Capture the cell that displays the provided text and extract its [X, Y] central coordinate. 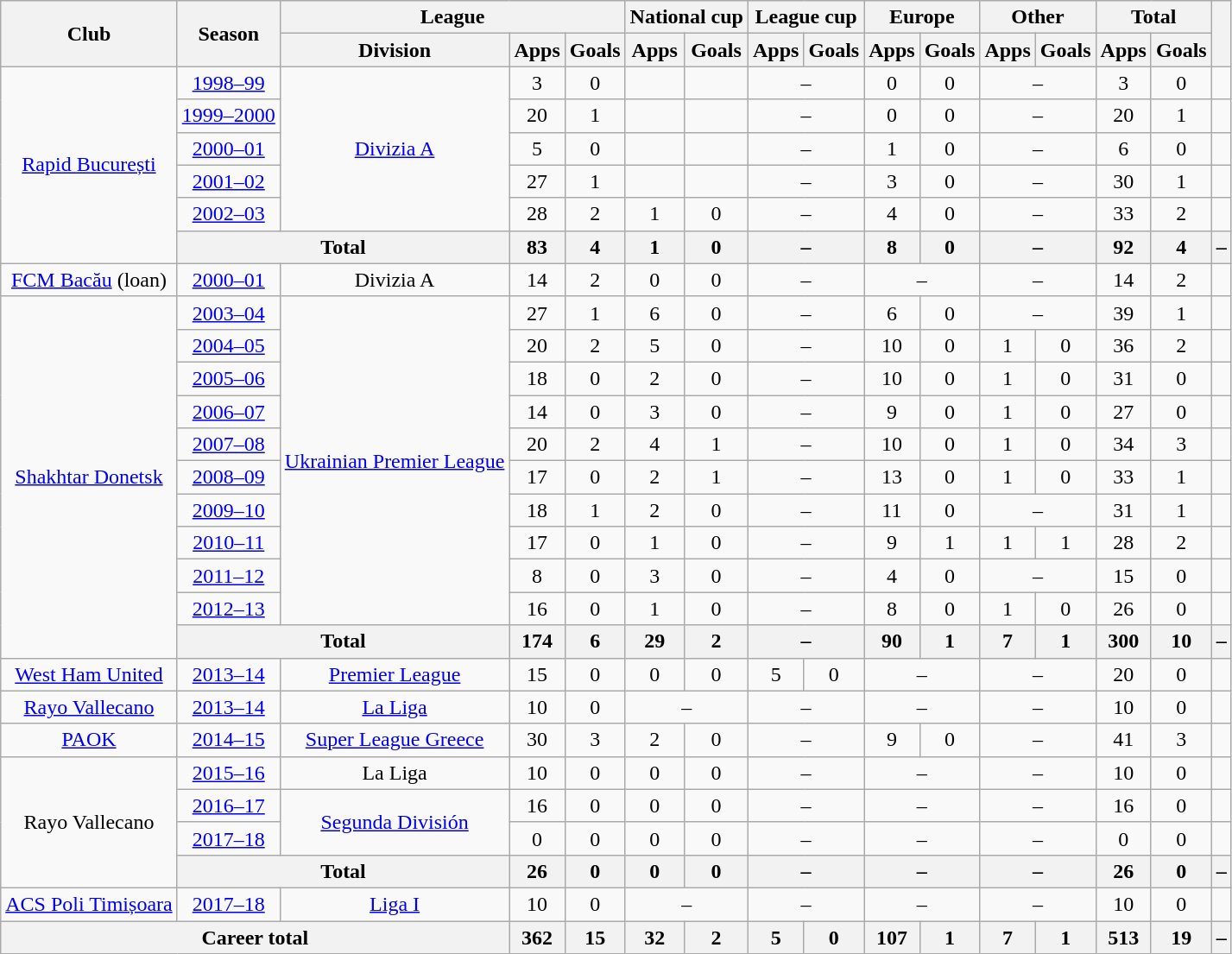
107 [892, 937]
Liga I [395, 904]
2009–10 [228, 510]
2011–12 [228, 576]
League [452, 17]
PAOK [89, 740]
513 [1123, 937]
Rapid București [89, 165]
36 [1123, 345]
11 [892, 510]
Segunda División [395, 822]
2006–07 [228, 412]
39 [1123, 313]
13 [892, 477]
2008–09 [228, 477]
2015–16 [228, 773]
Premier League [395, 674]
FCM Bacău (loan) [89, 280]
2012–13 [228, 609]
2007–08 [228, 445]
2004–05 [228, 345]
300 [1123, 641]
Super League Greece [395, 740]
Other [1038, 17]
Ukrainian Premier League [395, 461]
Club [89, 34]
92 [1123, 247]
Season [228, 34]
83 [537, 247]
2003–04 [228, 313]
362 [537, 937]
League cup [806, 17]
2014–15 [228, 740]
2002–03 [228, 214]
West Ham United [89, 674]
2005–06 [228, 378]
Shakhtar Donetsk [89, 477]
174 [537, 641]
32 [654, 937]
ACS Poli Timișoara [89, 904]
Division [395, 50]
National cup [686, 17]
Career total [256, 937]
2010–11 [228, 543]
90 [892, 641]
2016–17 [228, 806]
1999–2000 [228, 116]
34 [1123, 445]
19 [1181, 937]
1998–99 [228, 83]
41 [1123, 740]
Europe [922, 17]
2001–02 [228, 181]
29 [654, 641]
